For the text-containing cell, return its midpoint in [X, Y] coordinate format. 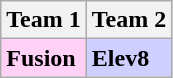
Fusion [44, 58]
Team 2 [129, 20]
Team 1 [44, 20]
Elev8 [129, 58]
